Output the [X, Y] coordinate of the center of the cell containing the given text.  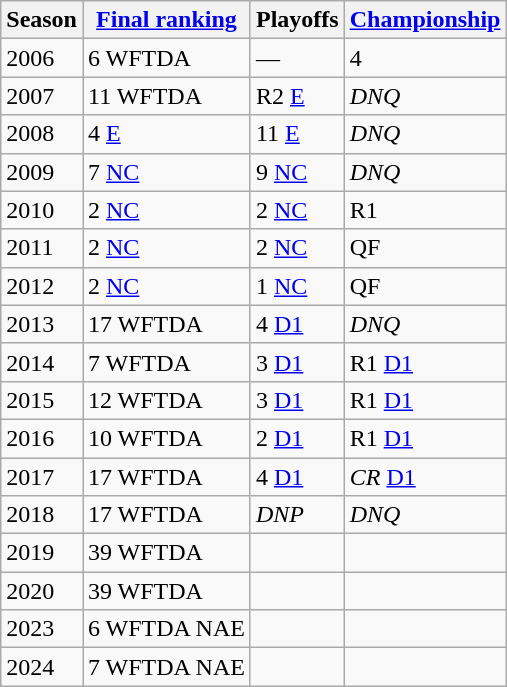
2007 [42, 96]
— [297, 58]
2015 [42, 400]
7 WFTDA NAE [166, 667]
10 WFTDA [166, 438]
2006 [42, 58]
2020 [42, 591]
11 WFTDA [166, 96]
Season [42, 20]
2009 [42, 172]
2024 [42, 667]
R2 E [297, 96]
DNP [297, 515]
7 WFTDA [166, 362]
12 WFTDA [166, 400]
Final ranking [166, 20]
2 D1 [297, 438]
Playoffs [297, 20]
2011 [42, 248]
2017 [42, 477]
7 NC [166, 172]
6 WFTDA NAE [166, 629]
2012 [42, 286]
2016 [42, 438]
2013 [42, 324]
9 NC [297, 172]
4 [425, 58]
R1 [425, 210]
2010 [42, 210]
4 E [166, 134]
Championship [425, 20]
2019 [42, 553]
11 E [297, 134]
CR D1 [425, 477]
6 WFTDA [166, 58]
2018 [42, 515]
2014 [42, 362]
2023 [42, 629]
2008 [42, 134]
1 NC [297, 286]
